Output the (X, Y) coordinate of the center of the cell containing the given text.  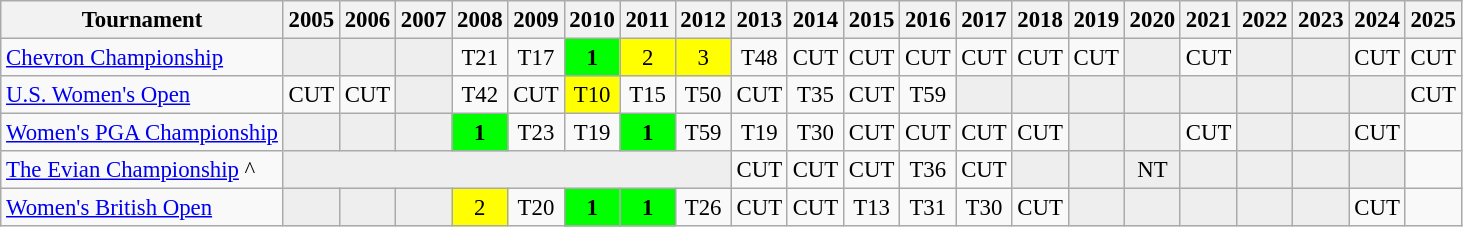
2007 (424, 20)
U.S. Women's Open (142, 95)
2023 (1321, 20)
2019 (1096, 20)
2005 (311, 20)
T36 (928, 170)
2025 (1433, 20)
2022 (1265, 20)
T20 (536, 208)
2016 (928, 20)
2008 (480, 20)
T48 (759, 58)
T13 (872, 208)
T31 (928, 208)
3 (703, 58)
T21 (480, 58)
T23 (536, 133)
T42 (480, 95)
2020 (1152, 20)
2024 (1377, 20)
2018 (1040, 20)
T26 (703, 208)
2013 (759, 20)
2011 (648, 20)
2009 (536, 20)
NT (1152, 170)
2017 (984, 20)
2014 (815, 20)
The Evian Championship ^ (142, 170)
2010 (592, 20)
Women's PGA Championship (142, 133)
T35 (815, 95)
Women's British Open (142, 208)
T10 (592, 95)
Chevron Championship (142, 58)
T15 (648, 95)
2015 (872, 20)
T50 (703, 95)
2012 (703, 20)
2006 (367, 20)
T17 (536, 58)
2021 (1208, 20)
Tournament (142, 20)
